Find where the given text appears and provide that cell's center as (X, Y) coordinate. 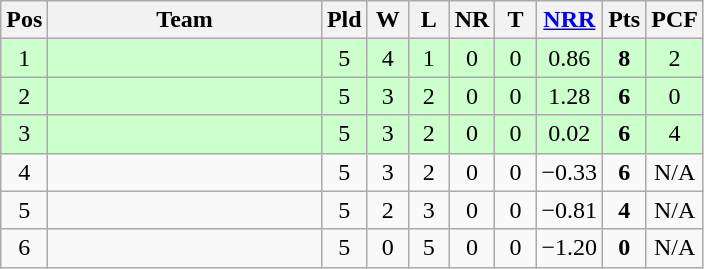
−0.33 (570, 172)
Team (185, 20)
Pts (624, 20)
8 (624, 58)
−1.20 (570, 248)
NRR (570, 20)
Pos (24, 20)
0.86 (570, 58)
T (516, 20)
1.28 (570, 96)
NR (472, 20)
PCF (675, 20)
Pld (344, 20)
−0.81 (570, 210)
0.02 (570, 134)
L (428, 20)
W (388, 20)
